Search for the cell housing the specified text and yield its [x, y] center coordinate. 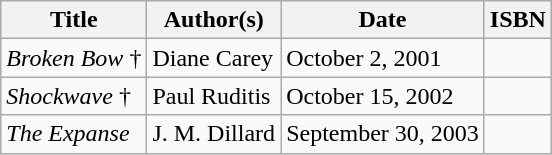
Shockwave † [74, 96]
Paul Ruditis [214, 96]
Broken Bow † [74, 58]
The Expanse [74, 134]
October 15, 2002 [383, 96]
Date [383, 20]
Diane Carey [214, 58]
October 2, 2001 [383, 58]
Title [74, 20]
J. M. Dillard [214, 134]
September 30, 2003 [383, 134]
Author(s) [214, 20]
ISBN [518, 20]
